Scan for the cell matching the given text and deliver its (x, y) coordinate at center. 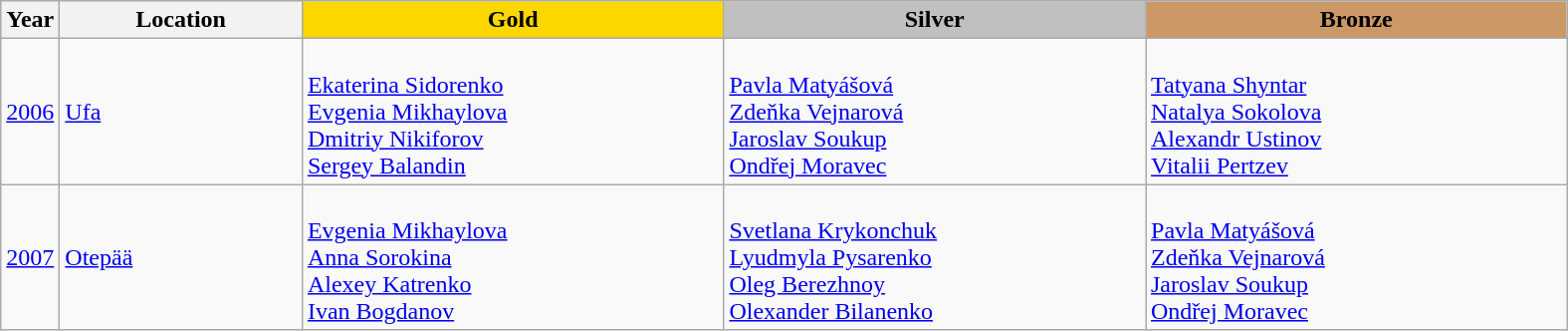
Year (30, 20)
Tatyana ShyntarNatalya SokolovaAlexandr UstinovVitalii Pertzev (1356, 112)
Ufa (181, 112)
Svetlana KrykonchukLyudmyla PysarenkoOleg BerezhnoyOlexander Bilanenko (935, 257)
2007 (30, 257)
Location (181, 20)
Gold (513, 20)
Ekaterina SidorenkoEvgenia MikhaylovaDmitriy NikiforovSergey Balandin (513, 112)
Bronze (1356, 20)
Evgenia MikhaylovaAnna SorokinaAlexey KatrenkoIvan Bogdanov (513, 257)
Otepää (181, 257)
Silver (935, 20)
2006 (30, 112)
